Identify which cell holds the provided text, then report its (X, Y) central coordinate. 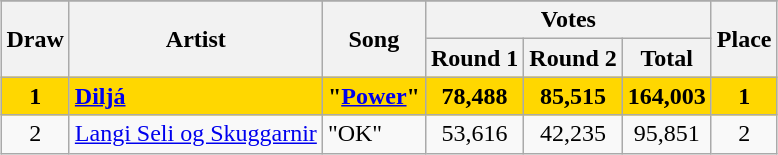
Langi Seli og Skuggarnir (196, 134)
Diljá (196, 96)
53,616 (474, 134)
"OK" (374, 134)
"Power" (374, 96)
78,488 (474, 96)
Artist (196, 39)
Place (744, 39)
85,515 (573, 96)
Total (666, 58)
Draw (35, 39)
Round 2 (573, 58)
Song (374, 39)
95,851 (666, 134)
164,003 (666, 96)
Votes (568, 20)
42,235 (573, 134)
Round 1 (474, 58)
